From the cell containing the given text, extract its center point as [x, y] coordinate. 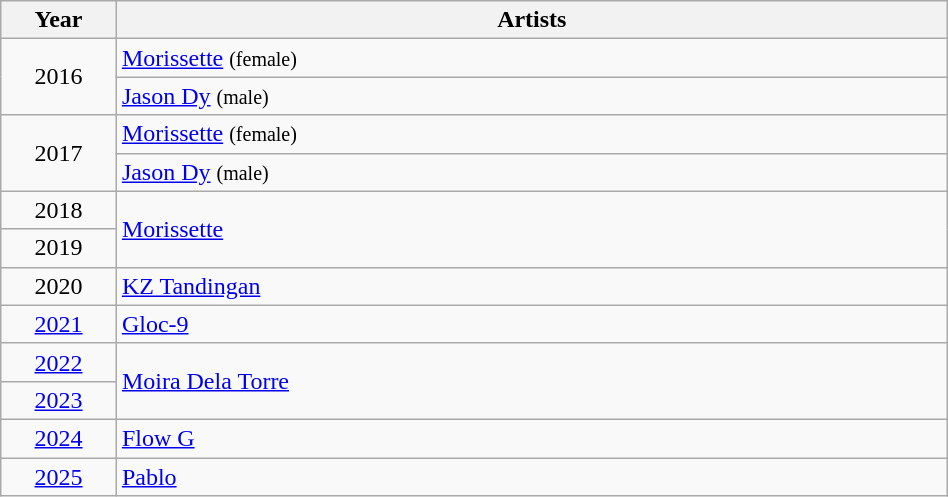
Year [59, 20]
2017 [59, 153]
2020 [59, 286]
2024 [59, 438]
2021 [59, 324]
Flow G [532, 438]
2019 [59, 248]
Pablo [532, 477]
2016 [59, 77]
Gloc-9 [532, 324]
Artists [532, 20]
Moira Dela Torre [532, 381]
2023 [59, 400]
2018 [59, 210]
2025 [59, 477]
KZ Tandingan [532, 286]
2022 [59, 362]
Morissette [532, 229]
